From the cell containing the given text, extract its center point as [X, Y] coordinate. 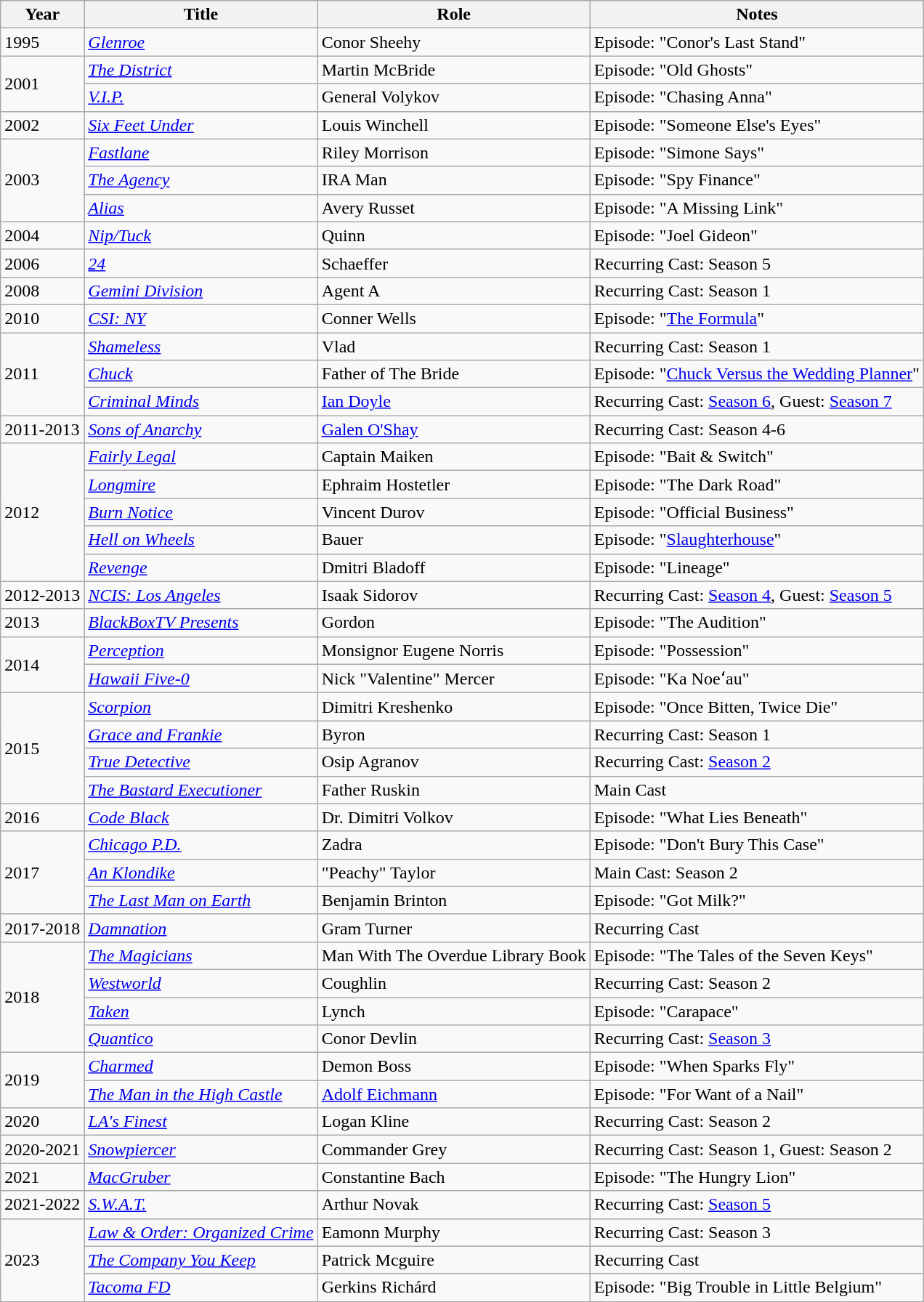
2012-2013 [42, 595]
2019 [42, 1080]
Episode: "Bait & Switch" [757, 457]
Hell on Wheels [200, 540]
24 [200, 263]
Dr. Dimitri Volkov [453, 817]
Six Feet Under [200, 125]
Coughlin [453, 983]
Charmed [200, 1067]
Dmitri Bladoff [453, 567]
Benjamin Brinton [453, 900]
The Magicians [200, 955]
Sons of Anarchy [200, 429]
Episode: "For Want of a Nail" [757, 1094]
True Detective [200, 762]
Recurring Cast: Season 4-6 [757, 429]
Dimitri Kreshenko [453, 707]
MacGruber [200, 1177]
Eamonn Murphy [453, 1232]
2013 [42, 623]
Notes [757, 15]
Episode: "Don't Bury This Case" [757, 845]
Code Black [200, 817]
Gemini Division [200, 291]
Galen O'Shay [453, 429]
2021-2022 [42, 1205]
1995 [42, 42]
Byron [453, 735]
Zadra [453, 845]
Osip Agranov [453, 762]
Bauer [453, 540]
2016 [42, 817]
Avery Russet [453, 208]
Ian Doyle [453, 402]
Vlad [453, 347]
Episode: "Got Milk?" [757, 900]
Role [453, 15]
Main Cast [757, 790]
Episode: "The Dark Road" [757, 485]
Burn Notice [200, 512]
Episode: "Conor's Last Stand" [757, 42]
2023 [42, 1260]
The Man in the High Castle [200, 1094]
2002 [42, 125]
Episode: "A Missing Link" [757, 208]
LA's Finest [200, 1122]
2010 [42, 318]
2001 [42, 84]
Conor Devlin [453, 1039]
2006 [42, 263]
Recurring Cast: Season 1, Guest: Season 2 [757, 1149]
Chicago P.D. [200, 845]
Quinn [453, 235]
Episode: "What Lies Beneath" [757, 817]
The District [200, 70]
Episode: "Big Trouble in Little Belgium" [757, 1287]
Gordon [453, 623]
Commander Grey [453, 1149]
Episode: "Ka Noeʻau" [757, 679]
Fastlane [200, 153]
Episode: "When Sparks Fly" [757, 1067]
2017 [42, 873]
The Agency [200, 180]
Year [42, 15]
Vincent Durov [453, 512]
Episode: "Lineage" [757, 567]
2021 [42, 1177]
2020-2021 [42, 1149]
Episode: "Someone Else's Eyes" [757, 125]
Episode: "Chasing Anna" [757, 97]
The Bastard Executioner [200, 790]
Recurring Cast: Season 6, Guest: Season 7 [757, 402]
Hawaii Five-0 [200, 679]
Constantine Bach [453, 1177]
Episode: "Slaughterhouse" [757, 540]
2003 [42, 180]
Ephraim Hostetler [453, 485]
Episode: "The Audition" [757, 623]
Nip/Tuck [200, 235]
2008 [42, 291]
2018 [42, 997]
Title [200, 15]
Alias [200, 208]
The Last Man on Earth [200, 900]
Father of The Bride [453, 374]
Father Ruskin [453, 790]
S.W.A.T. [200, 1205]
Riley Morrison [453, 153]
2012 [42, 512]
Gerkins Richárd [453, 1287]
Schaeffer [453, 263]
Episode: "Official Business" [757, 512]
Episode: "Chuck Versus the Wedding Planner" [757, 374]
"Peachy" Taylor [453, 873]
Lynch [453, 1011]
Isaak Sidorov [453, 595]
Episode: "Spy Finance" [757, 180]
Recurring Cast: Season 4, Guest: Season 5 [757, 595]
Revenge [200, 567]
Episode: "The Formula" [757, 318]
Episode: "The Tales of the Seven Keys" [757, 955]
Quantico [200, 1039]
Gram Turner [453, 928]
Nick "Valentine" Mercer [453, 679]
Perception [200, 650]
General Volykov [453, 97]
An Klondike [200, 873]
Glenroe [200, 42]
Louis Winchell [453, 125]
Law & Order: Organized Crime [200, 1232]
Demon Boss [453, 1067]
2011 [42, 374]
Longmire [200, 485]
V.I.P. [200, 97]
Criminal Minds [200, 402]
Episode: "Old Ghosts" [757, 70]
Episode: "The Hungry Lion" [757, 1177]
Man With The Overdue Library Book [453, 955]
Adolf Eichmann [453, 1094]
Damnation [200, 928]
Chuck [200, 374]
IRA Man [453, 180]
Tacoma FD [200, 1287]
2015 [42, 748]
2020 [42, 1122]
Shameless [200, 347]
CSI: NY [200, 318]
Fairly Legal [200, 457]
Episode: "Carapace" [757, 1011]
Scorpion [200, 707]
Monsignor Eugene Norris [453, 650]
2011-2013 [42, 429]
BlackBoxTV Presents [200, 623]
Snowpiercer [200, 1149]
Main Cast: Season 2 [757, 873]
Taken [200, 1011]
Westworld [200, 983]
Episode: "Joel Gideon" [757, 235]
Arthur Novak [453, 1205]
Episode: "Possession" [757, 650]
NCIS: Los Angeles [200, 595]
Agent A [453, 291]
Conner Wells [453, 318]
Grace and Frankie [200, 735]
Captain Maiken [453, 457]
Episode: "Simone Says" [757, 153]
Patrick Mcguire [453, 1260]
Martin McBride [453, 70]
Episode: "Once Bitten, Twice Die" [757, 707]
2014 [42, 665]
2017-2018 [42, 928]
Logan Kline [453, 1122]
The Company You Keep [200, 1260]
Conor Sheehy [453, 42]
2004 [42, 235]
